Detect which cell encompasses the target text, then output its (X, Y) center coordinate. 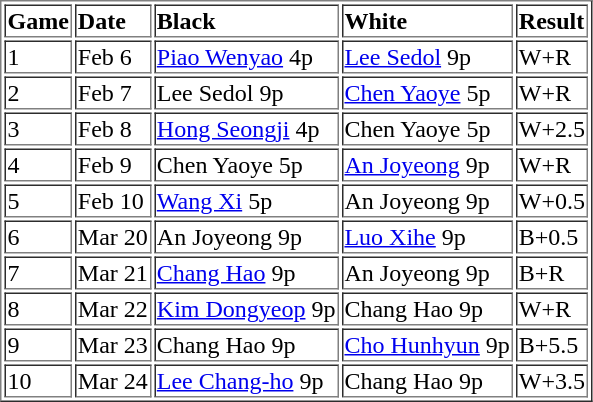
Lee Chang-ho 9p (246, 380)
Cho Hunhyun 9p (426, 344)
Feb 10 (113, 200)
W+0.5 (552, 200)
Hong Seongji 4p (246, 128)
W+2.5 (552, 128)
Game (38, 20)
B+R (552, 272)
10 (38, 380)
6 (38, 236)
7 (38, 272)
5 (38, 200)
Wang Xi 5p (246, 200)
W+3.5 (552, 380)
4 (38, 164)
White (426, 20)
2 (38, 92)
B+0.5 (552, 236)
Feb 9 (113, 164)
Black (246, 20)
8 (38, 308)
Date (113, 20)
Feb 8 (113, 128)
9 (38, 344)
1 (38, 56)
Mar 20 (113, 236)
Mar 21 (113, 272)
Luo Xihe 9p (426, 236)
3 (38, 128)
Mar 24 (113, 380)
Feb 6 (113, 56)
B+5.5 (552, 344)
Mar 23 (113, 344)
Result (552, 20)
Mar 22 (113, 308)
Piao Wenyao 4p (246, 56)
Kim Dongyeop 9p (246, 308)
Feb 7 (113, 92)
